Search for the cell housing the specified text and yield its (X, Y) center coordinate. 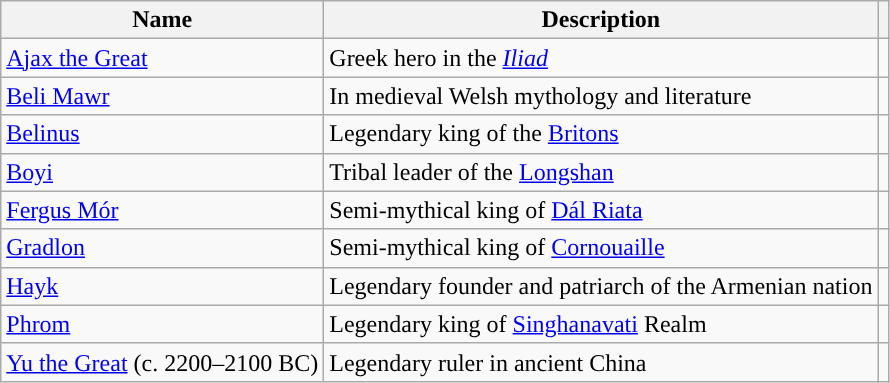
Ajax the Great (162, 58)
Legendary ruler in ancient China (601, 362)
Yu the Great (c. 2200–2100 BC) (162, 362)
Belinus (162, 134)
Tribal leader of the Longshan (601, 172)
Legendary founder and patriarch of the Armenian nation (601, 286)
Description (601, 20)
Name (162, 20)
Legendary king of Singhanavati Realm (601, 324)
Gradlon (162, 248)
Boyi (162, 172)
Fergus Mór (162, 210)
Beli Mawr (162, 96)
Hayk (162, 286)
Semi-mythical king of Cornouaille (601, 248)
Semi-mythical king of Dál Riata (601, 210)
Legendary king of the Britons (601, 134)
Phrom (162, 324)
Greek hero in the Iliad (601, 58)
In medieval Welsh mythology and literature (601, 96)
